From the cell containing the given text, extract its center point as [X, Y] coordinate. 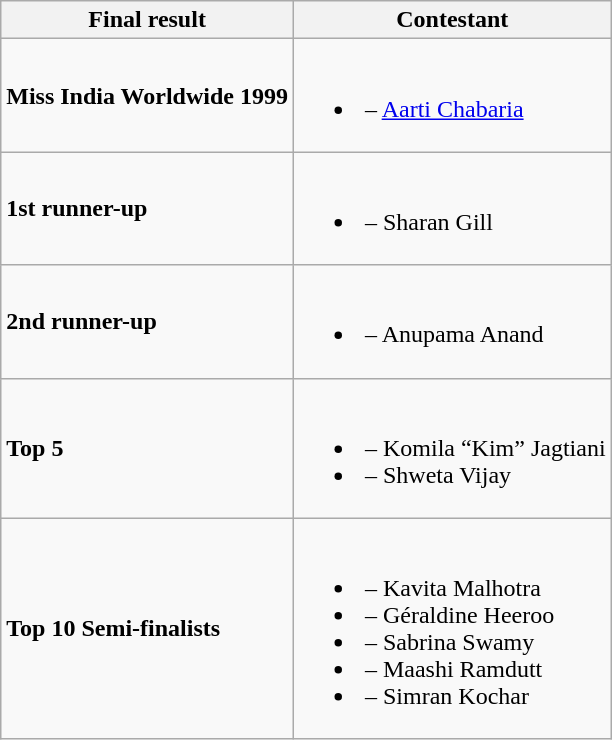
Final result [148, 20]
– Komila “Kim” Jagtiani – Shweta Vijay [452, 448]
– Anupama Anand [452, 322]
Contestant [452, 20]
1st runner-up [148, 208]
– Kavita Malhotra – Géraldine Heeroo – Sabrina Swamy – Maashi Ramdutt – Simran Kochar [452, 628]
– Sharan Gill [452, 208]
– Aarti Chabaria [452, 96]
Miss India Worldwide 1999 [148, 96]
Top 10 Semi-finalists [148, 628]
Top 5 [148, 448]
2nd runner-up [148, 322]
